Output the [x, y] coordinate of the center of the cell containing the given text.  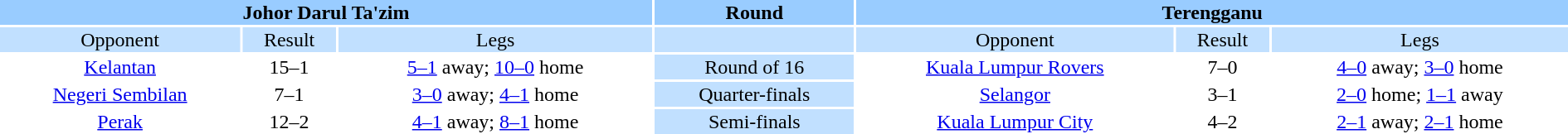
Selangor [1015, 94]
7–1 [289, 94]
3–0 away; 4–1 home [495, 94]
2–1 away; 2–1 home [1420, 122]
Kuala Lumpur Rovers [1015, 67]
5–1 away; 10–0 home [495, 67]
Round of 16 [754, 67]
4–0 away; 3–0 home [1420, 67]
7–0 [1223, 67]
Negeri Sembilan [119, 94]
3–1 [1223, 94]
12–2 [289, 122]
Quarter-finals [754, 94]
Round [754, 12]
Terengganu [1213, 12]
2–0 home; 1–1 away [1420, 94]
Kelantan [119, 67]
Perak [119, 122]
Kuala Lumpur City [1015, 122]
Johor Darul Ta'zim [326, 12]
4–2 [1223, 122]
4–1 away; 8–1 home [495, 122]
Semi-finals [754, 122]
15–1 [289, 67]
